Provide the (x, y) coordinate of the cell's center where the given text is located.  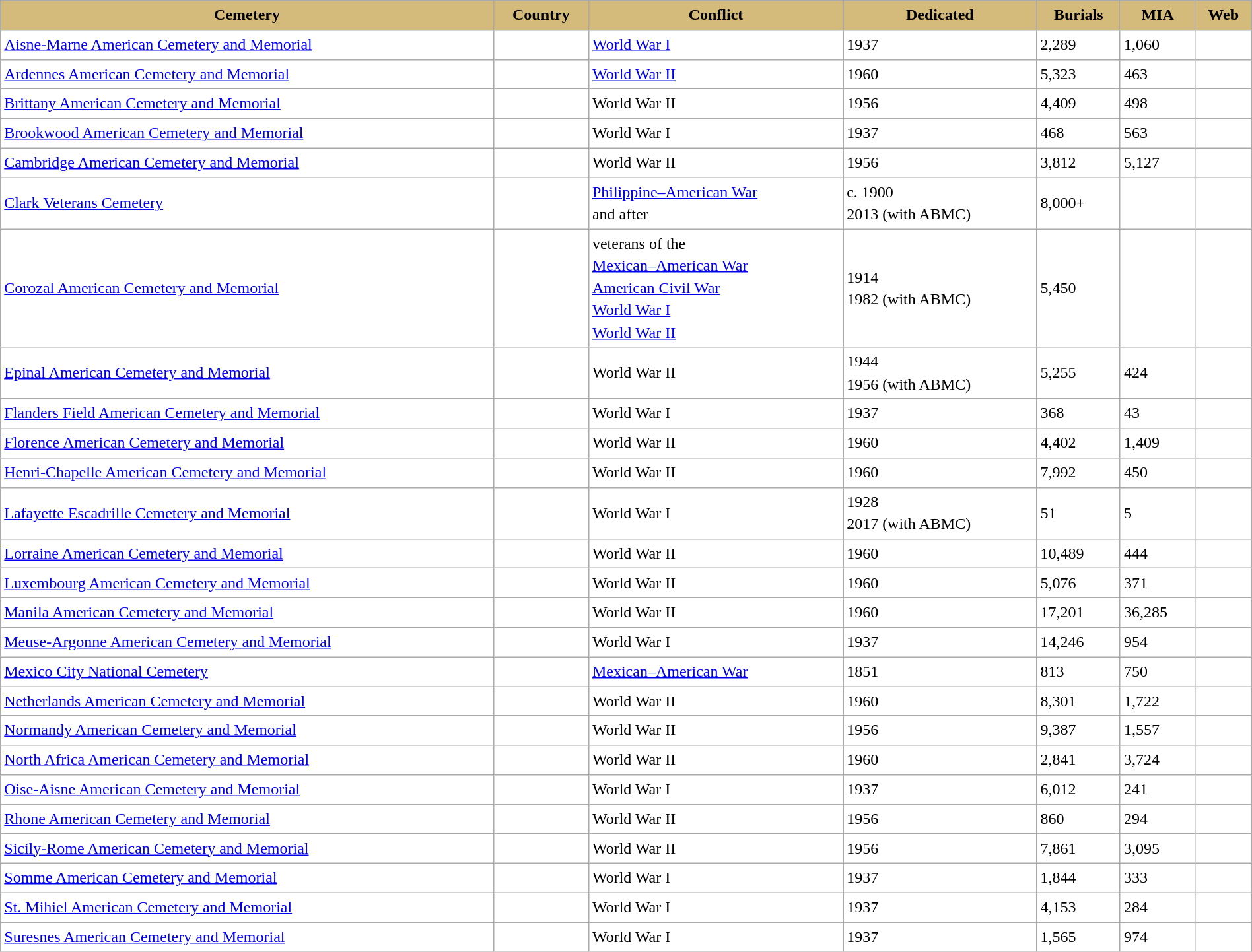
14,246 (1078, 642)
294 (1158, 819)
Dedicated (940, 16)
36,285 (1158, 613)
Mexican–American War (716, 672)
Lorraine American Cemetery and Memorial (247, 553)
Netherlands American Cemetery and Memorial (247, 701)
3,724 (1158, 761)
Luxembourg American Cemetery and Memorial (247, 584)
Florence American Cemetery and Memorial (247, 444)
463 (1158, 74)
1,722 (1158, 701)
Normandy American Cemetery and Memorial (247, 730)
5,450 (1078, 288)
Philippine–American Warand after (716, 203)
860 (1078, 819)
Web (1223, 16)
424 (1158, 373)
468 (1078, 133)
750 (1158, 672)
5,127 (1158, 162)
4,409 (1078, 104)
43 (1158, 413)
8,000+ (1078, 203)
Corozal American Cemetery and Memorial (247, 288)
Henri-Chapelle American Cemetery and Memorial (247, 473)
7,992 (1078, 473)
368 (1078, 413)
Oise-Aisne American Cemetery and Memorial (247, 790)
1,565 (1078, 937)
Ardennes American Cemetery and Memorial (247, 74)
2,289 (1078, 45)
563 (1158, 133)
333 (1158, 878)
c. 19002013 (with ABMC) (940, 203)
954 (1158, 642)
498 (1158, 104)
1,844 (1078, 878)
Flanders Field American Cemetery and Memorial (247, 413)
813 (1078, 672)
Sicily-Rome American Cemetery and Memorial (247, 849)
51 (1078, 513)
Aisne-Marne American Cemetery and Memorial (247, 45)
Country (541, 16)
5,323 (1078, 74)
Mexico City National Cemetery (247, 672)
7,861 (1078, 849)
Somme American Cemetery and Memorial (247, 878)
MIA (1158, 16)
3,095 (1158, 849)
10,489 (1078, 553)
1,557 (1158, 730)
Manila American Cemetery and Memorial (247, 613)
3,812 (1078, 162)
North Africa American Cemetery and Memorial (247, 761)
veterans of theMexican–American WarAmerican Civil WarWorld War IWorld War II (716, 288)
Meuse-Argonne American Cemetery and Memorial (247, 642)
5 (1158, 513)
Suresnes American Cemetery and Memorial (247, 937)
2,841 (1078, 761)
Epinal American Cemetery and Memorial (247, 373)
8,301 (1078, 701)
Clark Veterans Cemetery (247, 203)
Conflict (716, 16)
6,012 (1078, 790)
Lafayette Escadrille Cemetery and Memorial (247, 513)
Burials (1078, 16)
St. Mihiel American Cemetery and Memorial (247, 907)
5,255 (1078, 373)
974 (1158, 937)
1851 (940, 672)
Rhone American Cemetery and Memorial (247, 819)
5,076 (1078, 584)
1928 2017 (with ABMC) (940, 513)
19441956 (with ABMC) (940, 373)
450 (1158, 473)
444 (1158, 553)
Cemetery (247, 16)
241 (1158, 790)
284 (1158, 907)
4,153 (1078, 907)
19141982 (with ABMC) (940, 288)
371 (1158, 584)
9,387 (1078, 730)
Brittany American Cemetery and Memorial (247, 104)
1,409 (1158, 444)
1,060 (1158, 45)
4,402 (1078, 444)
Brookwood American Cemetery and Memorial (247, 133)
Cambridge American Cemetery and Memorial (247, 162)
17,201 (1078, 613)
